Provide the (X, Y) coordinate of the cell's center where the given text is located.  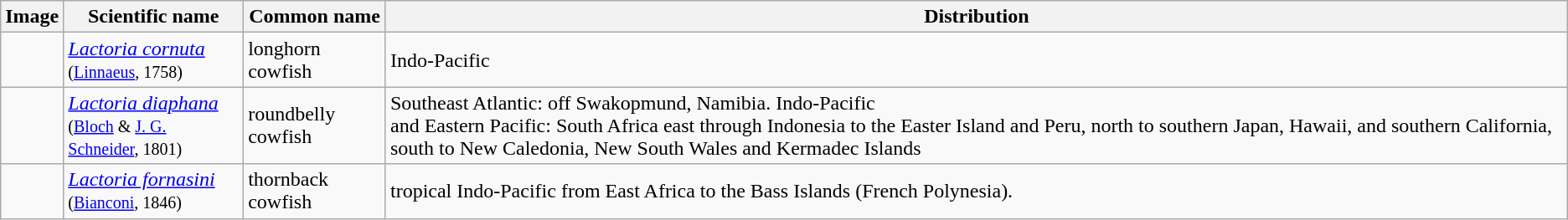
Scientific name (154, 17)
longhorn cowfish (315, 60)
Lactoria diaphana(Bloch & J. G. Schneider, 1801) (154, 125)
Image (32, 17)
thornback cowfish (315, 191)
Indo-Pacific (977, 60)
Common name (315, 17)
Distribution (977, 17)
tropical Indo-Pacific from East Africa to the Bass Islands (French Polynesia). (977, 191)
Lactoria cornuta(Linnaeus, 1758) (154, 60)
Lactoria fornasini(Bianconi, 1846) (154, 191)
roundbelly cowfish (315, 125)
